For the text-containing cell, return its midpoint in [x, y] coordinate format. 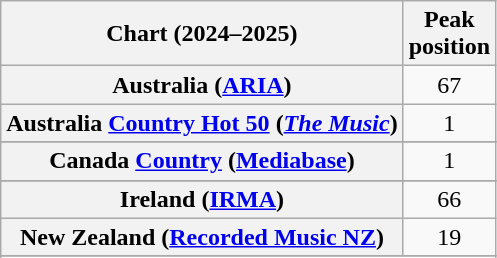
67 [449, 85]
Ireland (IRMA) [202, 199]
Australia Country Hot 50 (The Music) [202, 123]
Australia (ARIA) [202, 85]
Canada Country (Mediabase) [202, 161]
Chart (2024–2025) [202, 34]
66 [449, 199]
New Zealand (Recorded Music NZ) [202, 237]
Peakposition [449, 34]
19 [449, 237]
